Pinpoint the cell where the given text exists, returning its [x, y] midpoint coordinate. 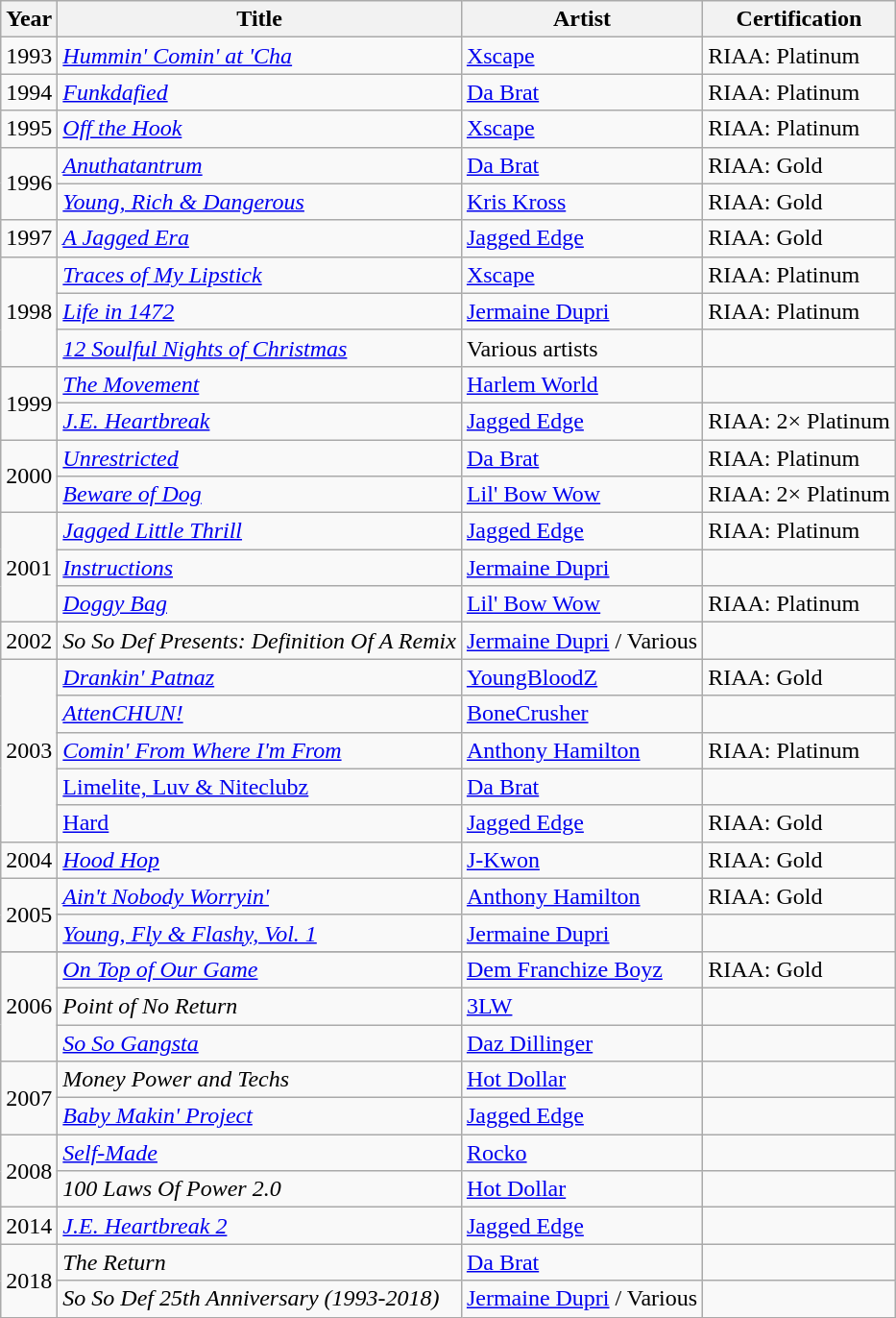
12 Soulful Nights of Christmas [259, 348]
2005 [29, 915]
1998 [29, 311]
So So Def Presents: Definition Of A Remix [259, 641]
J-Kwon [582, 860]
Artist [582, 19]
Anuthatantrum [259, 165]
Money Power and Techs [259, 1080]
Life in 1472 [259, 311]
Hood Hop [259, 860]
Hummin' Comin' at 'Cha [259, 56]
Jagged Little Thrill [259, 531]
Point of No Return [259, 1006]
The Return [259, 1262]
Title [259, 19]
2018 [29, 1281]
Harlem World [582, 384]
2001 [29, 568]
Limelite, Luv & Niteclubz [259, 787]
Drankin' Patnaz [259, 677]
Comin' From Where I'm From [259, 750]
2014 [29, 1226]
2007 [29, 1098]
Year [29, 19]
Doggy Bag [259, 604]
A Jagged Era [259, 238]
Self-Made [259, 1153]
BoneCrusher [582, 714]
Rocko [582, 1153]
On Top of Our Game [259, 969]
Traces of My Lipstick [259, 275]
Baby Makin' Project [259, 1116]
2000 [29, 476]
AttenCHUN! [259, 714]
The Movement [259, 384]
1999 [29, 403]
Young, Rich & Dangerous [259, 202]
1997 [29, 238]
Daz Dillinger [582, 1042]
2004 [29, 860]
100 Laws Of Power 2.0 [259, 1189]
So So Gangsta [259, 1042]
YoungBloodZ [582, 677]
Various artists [582, 348]
Kris Kross [582, 202]
2008 [29, 1171]
2006 [29, 1006]
Unrestricted [259, 458]
Certification [799, 19]
2002 [29, 641]
Hard [259, 823]
1995 [29, 129]
Off the Hook [259, 129]
1996 [29, 183]
Ain't Nobody Worryin' [259, 896]
So So Def 25th Anniversary (1993-2018) [259, 1299]
Funkdafied [259, 92]
Beware of Dog [259, 495]
1994 [29, 92]
Young, Fly & Flashy, Vol. 1 [259, 933]
1993 [29, 56]
J.E. Heartbreak [259, 421]
2003 [29, 750]
Instructions [259, 568]
J.E. Heartbreak 2 [259, 1226]
Dem Franchize Boyz [582, 969]
3LW [582, 1006]
